Search for the cell housing the specified text and yield its (x, y) center coordinate. 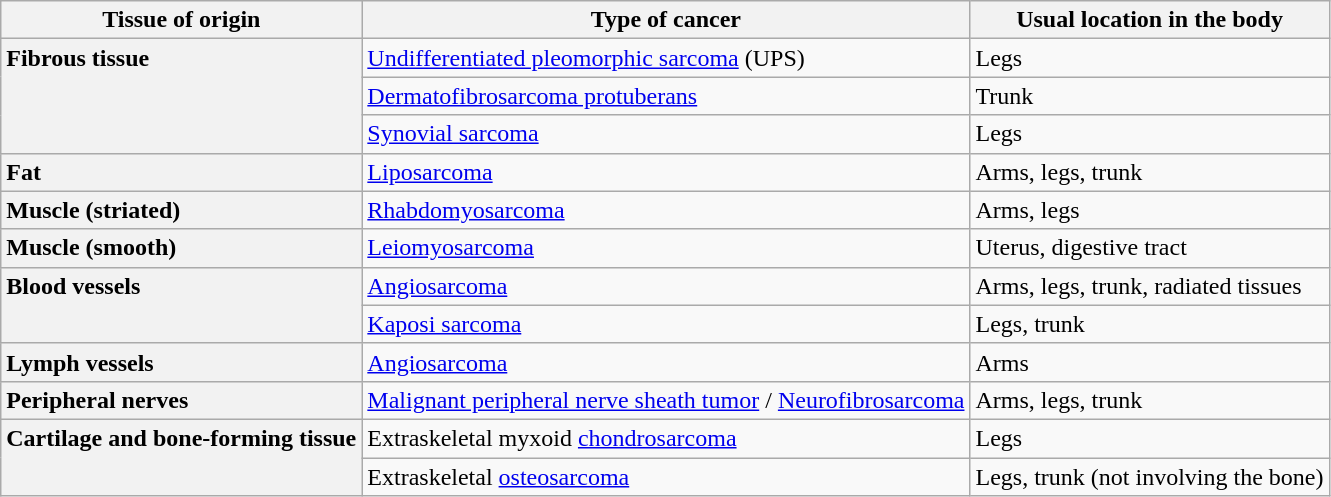
Arms, legs (1150, 210)
Type of cancer (666, 20)
Tissue of origin (182, 20)
Uterus, digestive tract (1150, 248)
Kaposi sarcoma (666, 324)
Fibrous tissue (182, 96)
Extraskeletal myxoid chondrosarcoma (666, 438)
Trunk (1150, 96)
Synovial sarcoma (666, 134)
Liposarcoma (666, 172)
Cartilage and bone-forming tissue (182, 457)
Arms (1150, 362)
Leiomyosarcoma (666, 248)
Rhabdomyosarcoma (666, 210)
Undifferentiated pleomorphic sarcoma (UPS) (666, 58)
Peripheral nerves (182, 400)
Legs, trunk (not involving the bone) (1150, 477)
Usual location in the body (1150, 20)
Fat (182, 172)
Dermatofibrosarcoma protuberans (666, 96)
Malignant peripheral nerve sheath tumor / Neurofibrosarcoma (666, 400)
Blood vessels (182, 305)
Muscle (striated) (182, 210)
Arms, legs, trunk, radiated tissues (1150, 286)
Muscle (smooth) (182, 248)
Extraskeletal osteosarcoma (666, 477)
Legs, trunk (1150, 324)
Lymph vessels (182, 362)
